For the text-containing cell, return its midpoint in (X, Y) coordinate format. 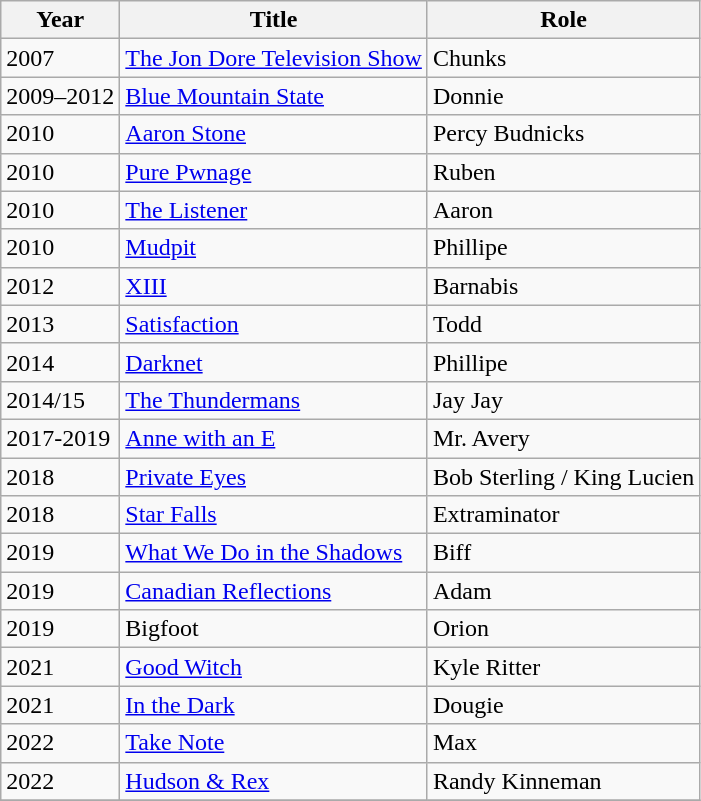
Hudson & Rex (274, 781)
Bob Sterling / King Lucien (563, 477)
Title (274, 20)
Jay Jay (563, 400)
Good Witch (274, 667)
2009–2012 (60, 96)
Mr. Avery (563, 438)
Barnabis (563, 286)
2014 (60, 362)
Mudpit (274, 248)
Pure Pwnage (274, 172)
Biff (563, 553)
Role (563, 20)
Canadian Reflections (274, 591)
Satisfaction (274, 324)
Darknet (274, 362)
Percy Budnicks (563, 134)
The Thundermans (274, 400)
Extraminator (563, 515)
What We Do in the Shadows (274, 553)
2014/15 (60, 400)
Blue Mountain State (274, 96)
2017-2019 (60, 438)
Adam (563, 591)
Ruben (563, 172)
Kyle Ritter (563, 667)
2007 (60, 58)
2012 (60, 286)
Private Eyes (274, 477)
In the Dark (274, 705)
Dougie (563, 705)
Aaron (563, 210)
Chunks (563, 58)
XIII (274, 286)
Donnie (563, 96)
Max (563, 743)
2013 (60, 324)
The Jon Dore Television Show (274, 58)
Year (60, 20)
Aaron Stone (274, 134)
The Listener (274, 210)
Randy Kinneman (563, 781)
Orion (563, 629)
Anne with an E (274, 438)
Todd (563, 324)
Take Note (274, 743)
Star Falls (274, 515)
Bigfoot (274, 629)
